Capture the cell that displays the provided text and extract its [X, Y] central coordinate. 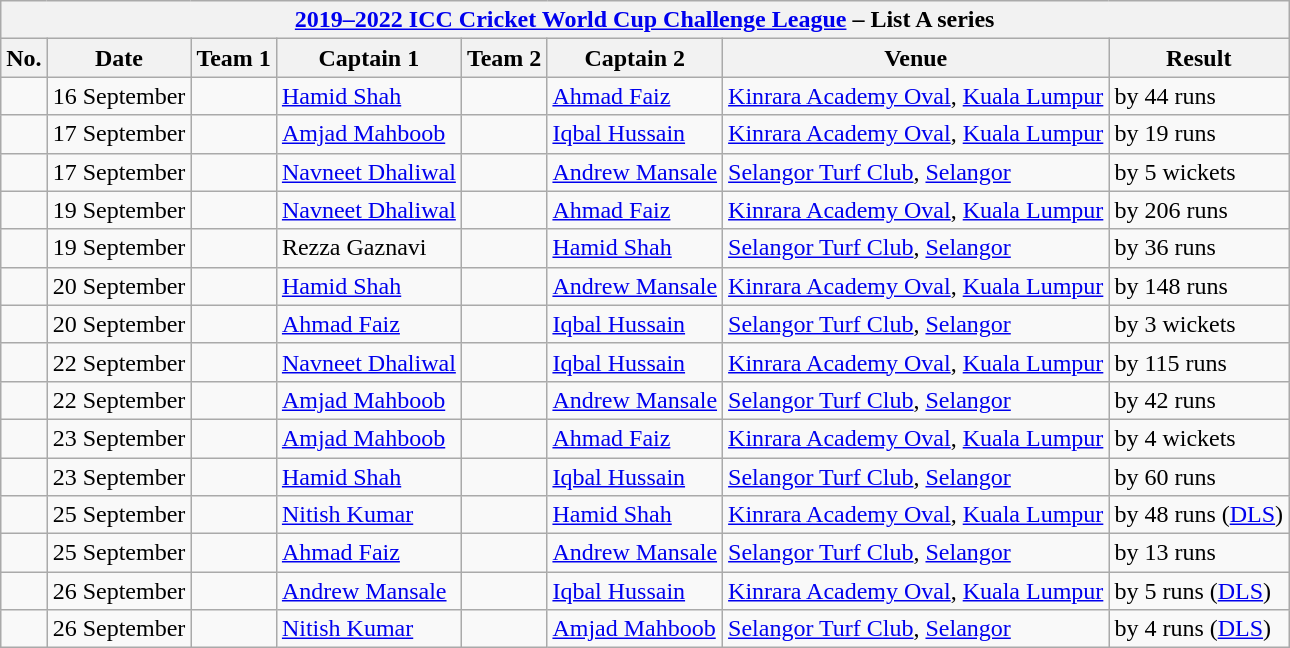
Date [119, 58]
by 19 runs [1199, 134]
by 60 runs [1199, 477]
by 42 runs [1199, 400]
Captain 1 [368, 58]
Venue [916, 58]
Team 2 [504, 58]
by 206 runs [1199, 210]
by 5 runs (DLS) [1199, 591]
by 4 runs (DLS) [1199, 629]
by 48 runs (DLS) [1199, 515]
Result [1199, 58]
by 13 runs [1199, 553]
by 5 wickets [1199, 172]
by 3 wickets [1199, 324]
Rezza Gaznavi [368, 248]
by 36 runs [1199, 248]
No. [24, 58]
2019–2022 ICC Cricket World Cup Challenge League – List A series [645, 20]
16 September [119, 96]
Captain 2 [635, 58]
Team 1 [234, 58]
by 115 runs [1199, 362]
by 4 wickets [1199, 438]
by 148 runs [1199, 286]
by 44 runs [1199, 96]
